From the cell containing the given text, extract its center point as (x, y) coordinate. 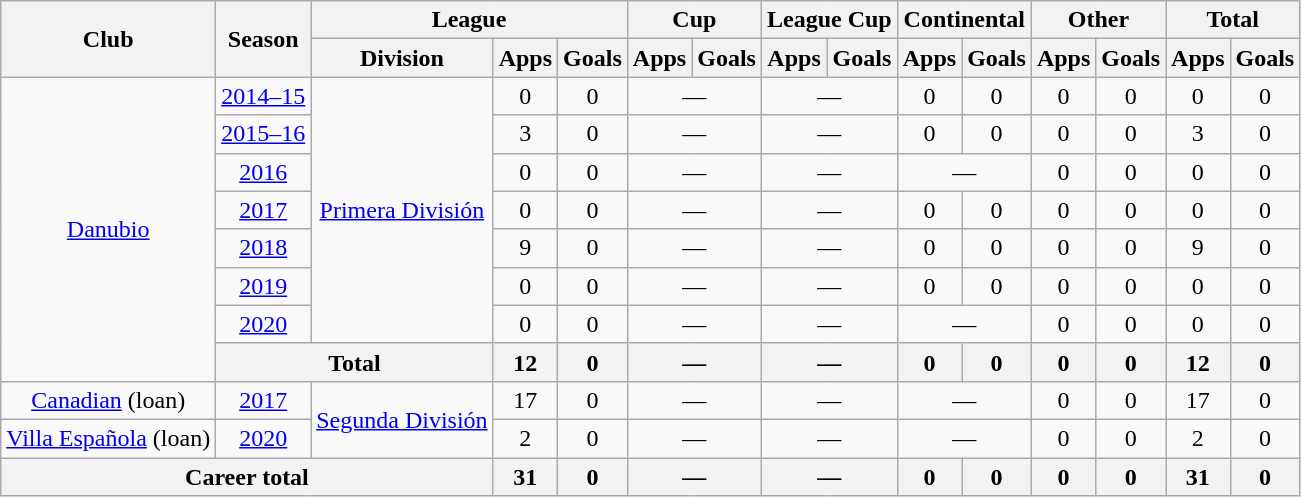
Continental (964, 20)
2019 (264, 286)
2018 (264, 248)
Segunda División (402, 419)
Division (402, 58)
Danubio (108, 229)
Other (1098, 20)
Villa Española (loan) (108, 438)
Career total (247, 477)
2014–15 (264, 96)
2015–16 (264, 134)
Canadian (loan) (108, 400)
2016 (264, 172)
Club (108, 39)
Primera División (402, 210)
Season (264, 39)
Cup (694, 20)
League (470, 20)
League Cup (829, 20)
